Detect which cell encompasses the target text, then output its (x, y) center coordinate. 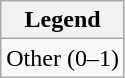
Other (0–1) (63, 58)
Legend (63, 20)
